For the text-containing cell, return its midpoint in (X, Y) coordinate format. 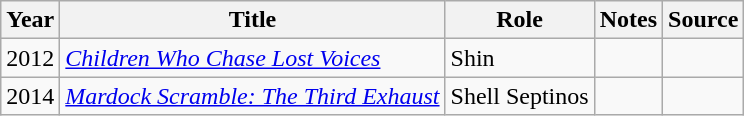
Children Who Chase Lost Voices (252, 58)
Source (704, 20)
2012 (30, 58)
2014 (30, 96)
Title (252, 20)
Role (520, 20)
Mardock Scramble: The Third Exhaust (252, 96)
Shell Septinos (520, 96)
Year (30, 20)
Shin (520, 58)
Notes (628, 20)
